Capture the cell that displays the provided text and extract its [X, Y] central coordinate. 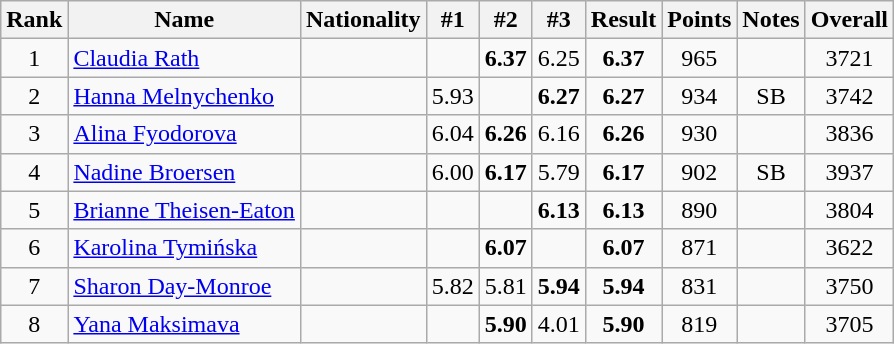
3721 [849, 58]
5.79 [558, 172]
965 [700, 58]
4 [34, 172]
819 [700, 324]
Brianne Theisen-Eaton [184, 210]
902 [700, 172]
3622 [849, 248]
6.16 [558, 134]
6.04 [452, 134]
3937 [849, 172]
#2 [506, 20]
Sharon Day-Monroe [184, 286]
4.01 [558, 324]
Points [700, 20]
8 [34, 324]
6.25 [558, 58]
2 [34, 96]
3 [34, 134]
934 [700, 96]
Rank [34, 20]
Karolina Tymińska [184, 248]
Alina Fyodorova [184, 134]
Result [623, 20]
Overall [849, 20]
5.81 [506, 286]
1 [34, 58]
871 [700, 248]
6 [34, 248]
7 [34, 286]
930 [700, 134]
3742 [849, 96]
Notes [771, 20]
Nationality [363, 20]
Name [184, 20]
6.00 [452, 172]
831 [700, 286]
#1 [452, 20]
Yana Maksimava [184, 324]
Hanna Melnychenko [184, 96]
3804 [849, 210]
3750 [849, 286]
890 [700, 210]
Claudia Rath [184, 58]
3705 [849, 324]
5.82 [452, 286]
3836 [849, 134]
#3 [558, 20]
5.93 [452, 96]
Nadine Broersen [184, 172]
5 [34, 210]
